Return [x, y] of the center of cell containing provided text 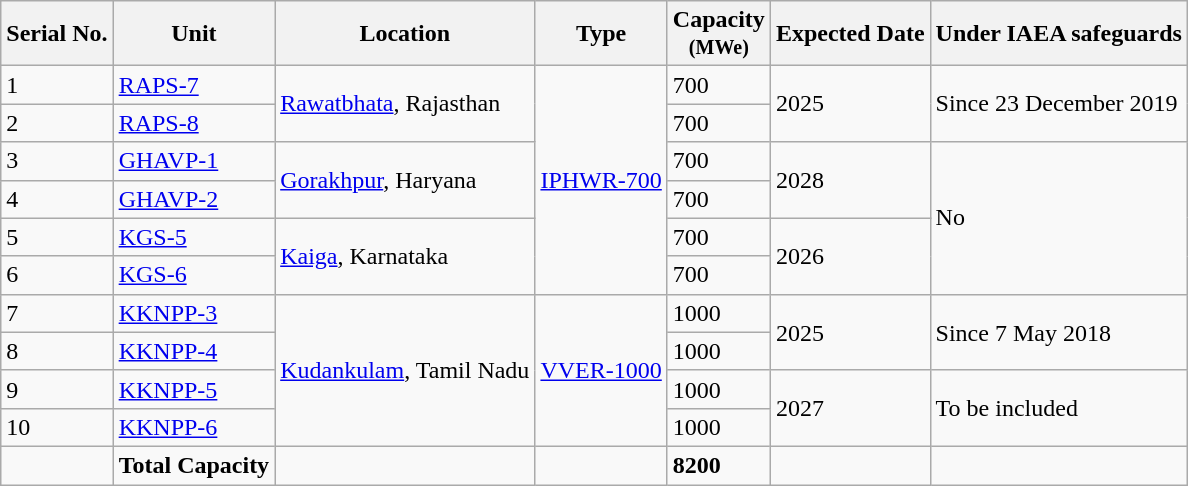
1 [57, 85]
KKNPP-4 [194, 351]
Since 23 December 2019 [1058, 104]
IPHWR-700 [601, 180]
KKNPP-6 [194, 427]
7 [57, 313]
5 [57, 237]
KGS-6 [194, 275]
KKNPP-5 [194, 389]
Unit [194, 34]
Location [405, 34]
RAPS-7 [194, 85]
Expected Date [850, 34]
2027 [850, 408]
KGS-5 [194, 237]
Under IAEA safeguards [1058, 34]
9 [57, 389]
8 [57, 351]
VVER-1000 [601, 370]
2028 [850, 180]
4 [57, 199]
To be included [1058, 408]
Total Capacity [194, 465]
6 [57, 275]
Kaiga, Karnataka [405, 256]
KKNPP-3 [194, 313]
3 [57, 161]
2026 [850, 256]
Gorakhpur, Haryana [405, 180]
10 [57, 427]
RAPS-8 [194, 123]
Serial No. [57, 34]
Capacity(MWe) [718, 34]
GHAVP-1 [194, 161]
GHAVP-2 [194, 199]
No [1058, 218]
Type [601, 34]
2 [57, 123]
8200 [718, 465]
Kudankulam, Tamil Nadu [405, 370]
Since 7 May 2018 [1058, 332]
Rawatbhata, Rajasthan [405, 104]
